Determine the (X, Y) coordinate at the center of the cell enclosing the given text.  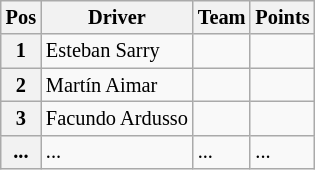
Team (222, 17)
Pos (21, 17)
Esteban Sarry (117, 51)
2 (21, 85)
Driver (117, 17)
Points (282, 17)
Facundo Ardusso (117, 118)
1 (21, 51)
Martín Aimar (117, 85)
3 (21, 118)
